Pinpoint the cell where the given text exists, returning its [x, y] midpoint coordinate. 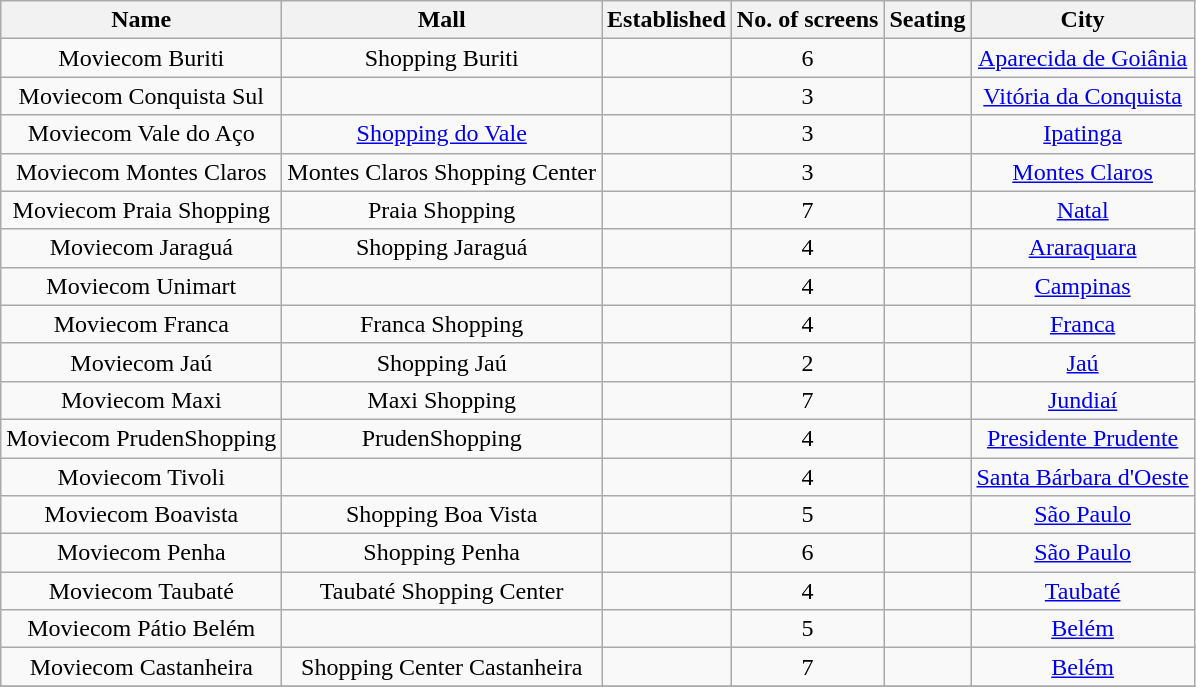
Franca [1082, 324]
Moviecom Tivoli [142, 477]
Franca Shopping [442, 324]
Moviecom Franca [142, 324]
Moviecom Vale do Aço [142, 134]
Moviecom Jaú [142, 362]
Aparecida de Goiânia [1082, 58]
Moviecom Montes Claros [142, 172]
Praia Shopping [442, 210]
City [1082, 20]
Shopping Jaraguá [442, 248]
Jaú [1082, 362]
Jundiaí [1082, 400]
No. of screens [808, 20]
Shopping Center Castanheira [442, 667]
Natal [1082, 210]
Santa Bárbara d'Oeste [1082, 477]
Moviecom Buriti [142, 58]
Moviecom Jaraguá [142, 248]
Established [667, 20]
Moviecom Praia Shopping [142, 210]
Moviecom Penha [142, 553]
2 [808, 362]
Araraquara [1082, 248]
Maxi Shopping [442, 400]
Shopping do Vale [442, 134]
Shopping Boa Vista [442, 515]
Moviecom Pátio Belém [142, 629]
Shopping Buriti [442, 58]
Moviecom Boavista [142, 515]
Vitória da Conquista [1082, 96]
Moviecom Taubaté [142, 591]
Name [142, 20]
Campinas [1082, 286]
Seating [928, 20]
Moviecom Conquista Sul [142, 96]
Presidente Prudente [1082, 438]
Taubaté Shopping Center [442, 591]
Mall [442, 20]
PrudenShopping [442, 438]
Montes Claros [1082, 172]
Moviecom PrudenShopping [142, 438]
Shopping Penha [442, 553]
Montes Claros Shopping Center [442, 172]
Ipatinga [1082, 134]
Moviecom Unimart [142, 286]
Shopping Jaú [442, 362]
Taubaté [1082, 591]
Moviecom Maxi [142, 400]
Moviecom Castanheira [142, 667]
